Search for the cell housing the specified text and yield its [x, y] center coordinate. 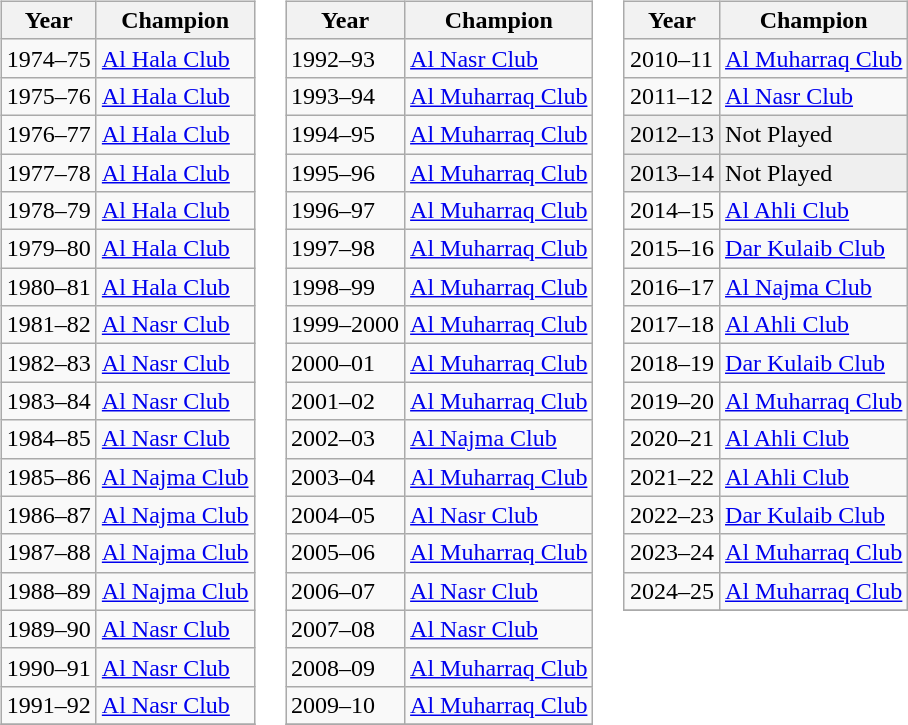
2005–06 [346, 553]
2010–11 [672, 58]
1991–92 [48, 705]
1994–95 [346, 134]
1980–81 [48, 287]
1996–97 [346, 211]
2016–17 [672, 287]
1981–82 [48, 325]
1989–90 [48, 629]
2015–16 [672, 249]
1998–99 [346, 287]
2017–18 [672, 325]
1985–86 [48, 477]
1990–91 [48, 667]
2014–15 [672, 211]
2018–19 [672, 363]
2019–20 [672, 401]
1978–79 [48, 211]
2008–09 [346, 667]
2006–07 [346, 591]
1986–87 [48, 515]
1995–96 [346, 173]
1974–75 [48, 58]
2024–25 [672, 591]
2009–10 [346, 705]
1988–89 [48, 591]
2000–01 [346, 363]
2004–05 [346, 515]
2011–12 [672, 96]
1987–88 [48, 553]
2002–03 [346, 439]
1982–83 [48, 363]
1976–77 [48, 134]
2013–14 [672, 173]
2001–02 [346, 401]
2020–21 [672, 439]
2003–04 [346, 477]
1997–98 [346, 249]
2012–13 [672, 134]
2022–23 [672, 515]
1977–78 [48, 173]
1993–94 [346, 96]
1999–2000 [346, 325]
1979–80 [48, 249]
2021–22 [672, 477]
1975–76 [48, 96]
1992–93 [346, 58]
1983–84 [48, 401]
1984–85 [48, 439]
2023–24 [672, 553]
2007–08 [346, 629]
